From the cell containing the given text, extract its center point as (x, y) coordinate. 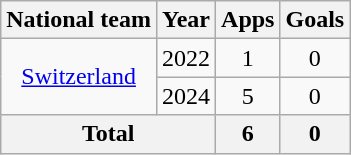
1 (248, 58)
5 (248, 96)
2022 (186, 58)
6 (248, 134)
Goals (315, 20)
Year (186, 20)
Switzerland (79, 77)
2024 (186, 96)
Total (108, 134)
Apps (248, 20)
National team (79, 20)
